Scan for the cell matching the given text and deliver its [x, y] coordinate at center. 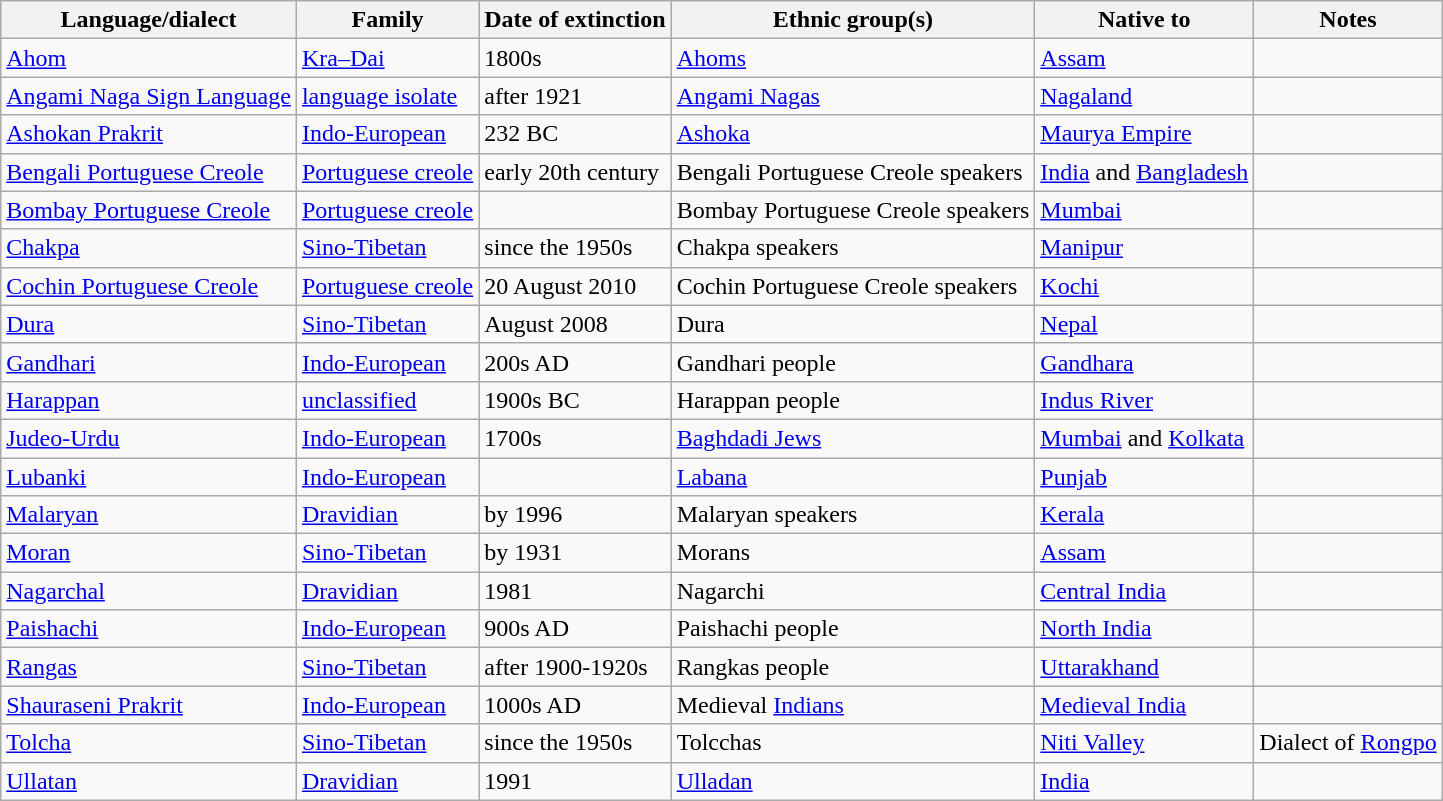
Kochi [1144, 286]
Kra–Dai [387, 58]
Shauraseni Prakrit [149, 705]
Medieval India [1144, 705]
Indus River [1144, 400]
Chakpa speakers [853, 248]
Gandhari people [853, 362]
Paishachi [149, 629]
Tolcha [149, 743]
August 2008 [575, 324]
Uttarakhand [1144, 667]
Family [387, 20]
unclassified [387, 400]
1700s [575, 438]
Angami Nagas [853, 96]
232 BC [575, 134]
Maurya Empire [1144, 134]
Gandhari [149, 362]
early 20th century [575, 172]
Baghdadi Jews [853, 438]
Central India [1144, 591]
after 1900-1920s [575, 667]
Cochin Portuguese Creole [149, 286]
Morans [853, 553]
1991 [575, 781]
Tolcchas [853, 743]
North India [1144, 629]
language isolate [387, 96]
Cochin Portuguese Creole speakers [853, 286]
Moran [149, 553]
Ashokan Prakrit [149, 134]
Paishachi people [853, 629]
200s AD [575, 362]
Mumbai and Kolkata [1144, 438]
India and Bangladesh [1144, 172]
Ahom [149, 58]
Ulladan [853, 781]
Judeo-Urdu [149, 438]
Gandhara [1144, 362]
Lubanki [149, 477]
Bombay Portuguese Creole [149, 210]
Nagaland [1144, 96]
Harappan [149, 400]
1900s BC [575, 400]
Niti Valley [1144, 743]
Kerala [1144, 515]
1981 [575, 591]
Bombay Portuguese Creole speakers [853, 210]
Labana [853, 477]
Nagarchi [853, 591]
Harappan people [853, 400]
Notes [1348, 20]
Ullatan [149, 781]
Angami Naga Sign Language [149, 96]
after 1921 [575, 96]
1000s AD [575, 705]
Ahoms [853, 58]
Nagarchal [149, 591]
Rangkas people [853, 667]
by 1931 [575, 553]
Bengali Portuguese Creole [149, 172]
Malaryan [149, 515]
Dialect of Rongpo [1348, 743]
Chakpa [149, 248]
Date of extinction [575, 20]
Medieval Indians [853, 705]
by 1996 [575, 515]
Ethnic group(s) [853, 20]
Nepal [1144, 324]
900s AD [575, 629]
Malaryan speakers [853, 515]
Native to [1144, 20]
Bengali Portuguese Creole speakers [853, 172]
Punjab [1144, 477]
Manipur [1144, 248]
1800s [575, 58]
Rangas [149, 667]
Ashoka [853, 134]
Mumbai [1144, 210]
20 August 2010 [575, 286]
Language/dialect [149, 20]
India [1144, 781]
